Output the [X, Y] coordinate of the center of the cell containing the given text.  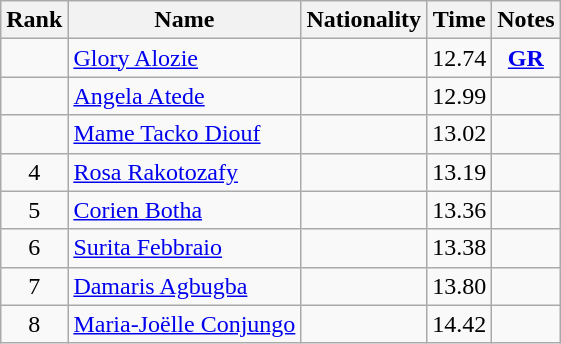
5 [34, 210]
Angela Atede [184, 96]
6 [34, 248]
Rank [34, 20]
12.99 [460, 96]
Glory Alozie [184, 58]
Time [460, 20]
Surita Febbraio [184, 248]
Maria-Joëlle Conjungo [184, 324]
13.80 [460, 286]
14.42 [460, 324]
Nationality [364, 20]
13.02 [460, 134]
Corien Botha [184, 210]
13.36 [460, 210]
7 [34, 286]
13.38 [460, 248]
Notes [526, 20]
Rosa Rakotozafy [184, 172]
8 [34, 324]
Mame Tacko Diouf [184, 134]
Damaris Agbugba [184, 286]
Name [184, 20]
4 [34, 172]
13.19 [460, 172]
GR [526, 58]
12.74 [460, 58]
